Detect which cell encompasses the target text, then output its [X, Y] center coordinate. 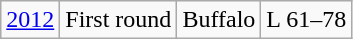
First round [118, 20]
2012 [30, 20]
Buffalo [219, 20]
L 61–78 [306, 20]
